Identify which cell holds the provided text, then report its [X, Y] central coordinate. 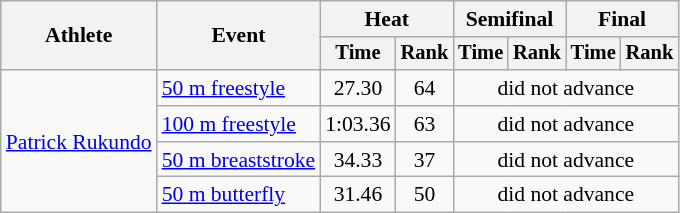
27.30 [358, 88]
Heat [386, 19]
64 [425, 88]
100 m freestyle [239, 124]
Event [239, 36]
37 [425, 160]
Athlete [79, 36]
50 m butterfly [239, 195]
Patrick Rukundo [79, 141]
Final [622, 19]
34.33 [358, 160]
1:03.36 [358, 124]
50 m freestyle [239, 88]
63 [425, 124]
50 m breaststroke [239, 160]
31.46 [358, 195]
50 [425, 195]
Semifinal [509, 19]
